Identify which cell holds the provided text, then report its (X, Y) central coordinate. 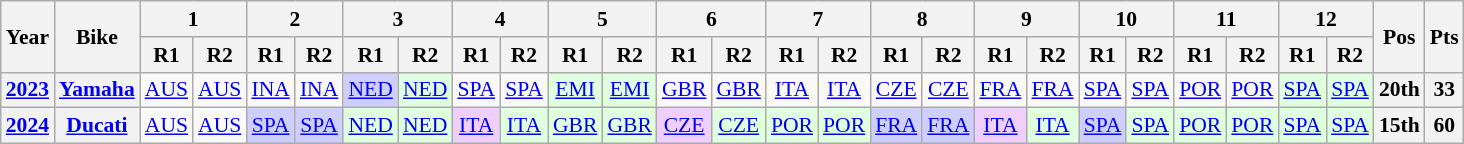
1 (194, 19)
Yamaha (97, 90)
Bike (97, 36)
Ducati (97, 126)
2023 (28, 90)
9 (1026, 19)
4 (500, 19)
11 (1226, 19)
6 (712, 19)
10 (1126, 19)
Pts (1444, 36)
Pos (1400, 36)
2 (294, 19)
33 (1444, 90)
2024 (28, 126)
7 (818, 19)
3 (398, 19)
5 (602, 19)
20th (1400, 90)
Year (28, 36)
60 (1444, 126)
8 (922, 19)
15th (1400, 126)
12 (1326, 19)
